Provide the [x, y] coordinate of the cell's center where the given text is located.  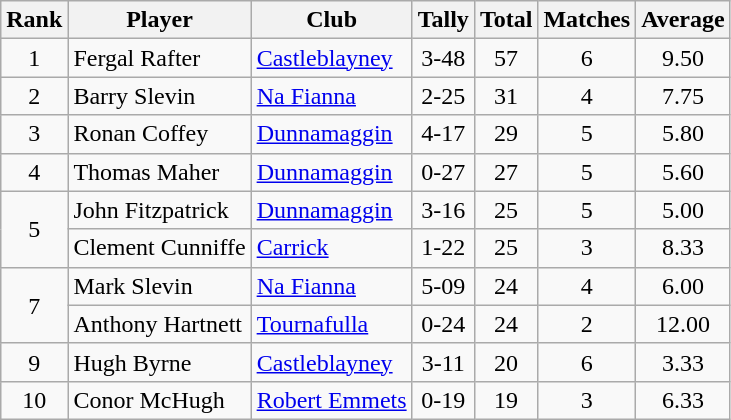
9.50 [684, 58]
Thomas Maher [160, 172]
10 [34, 400]
3.33 [684, 362]
27 [506, 172]
Rank [34, 20]
Anthony Hartnett [160, 324]
Tally [443, 20]
8.33 [684, 248]
Total [506, 20]
5-09 [443, 286]
Carrick [332, 248]
3-48 [443, 58]
Club [332, 20]
Fergal Rafter [160, 58]
Ronan Coffey [160, 134]
12.00 [684, 324]
19 [506, 400]
7.75 [684, 96]
1-22 [443, 248]
31 [506, 96]
5.60 [684, 172]
3-11 [443, 362]
5.80 [684, 134]
4-17 [443, 134]
Robert Emmets [332, 400]
9 [34, 362]
Mark Slevin [160, 286]
Conor McHugh [160, 400]
1 [34, 58]
5.00 [684, 210]
6.33 [684, 400]
Hugh Byrne [160, 362]
7 [34, 305]
Player [160, 20]
2-25 [443, 96]
0-24 [443, 324]
6.00 [684, 286]
Barry Slevin [160, 96]
Tournafulla [332, 324]
29 [506, 134]
Clement Cunniffe [160, 248]
John Fitzpatrick [160, 210]
0-27 [443, 172]
57 [506, 58]
Matches [587, 20]
3-16 [443, 210]
20 [506, 362]
0-19 [443, 400]
Average [684, 20]
